Scan for the cell matching the given text and deliver its (X, Y) coordinate at center. 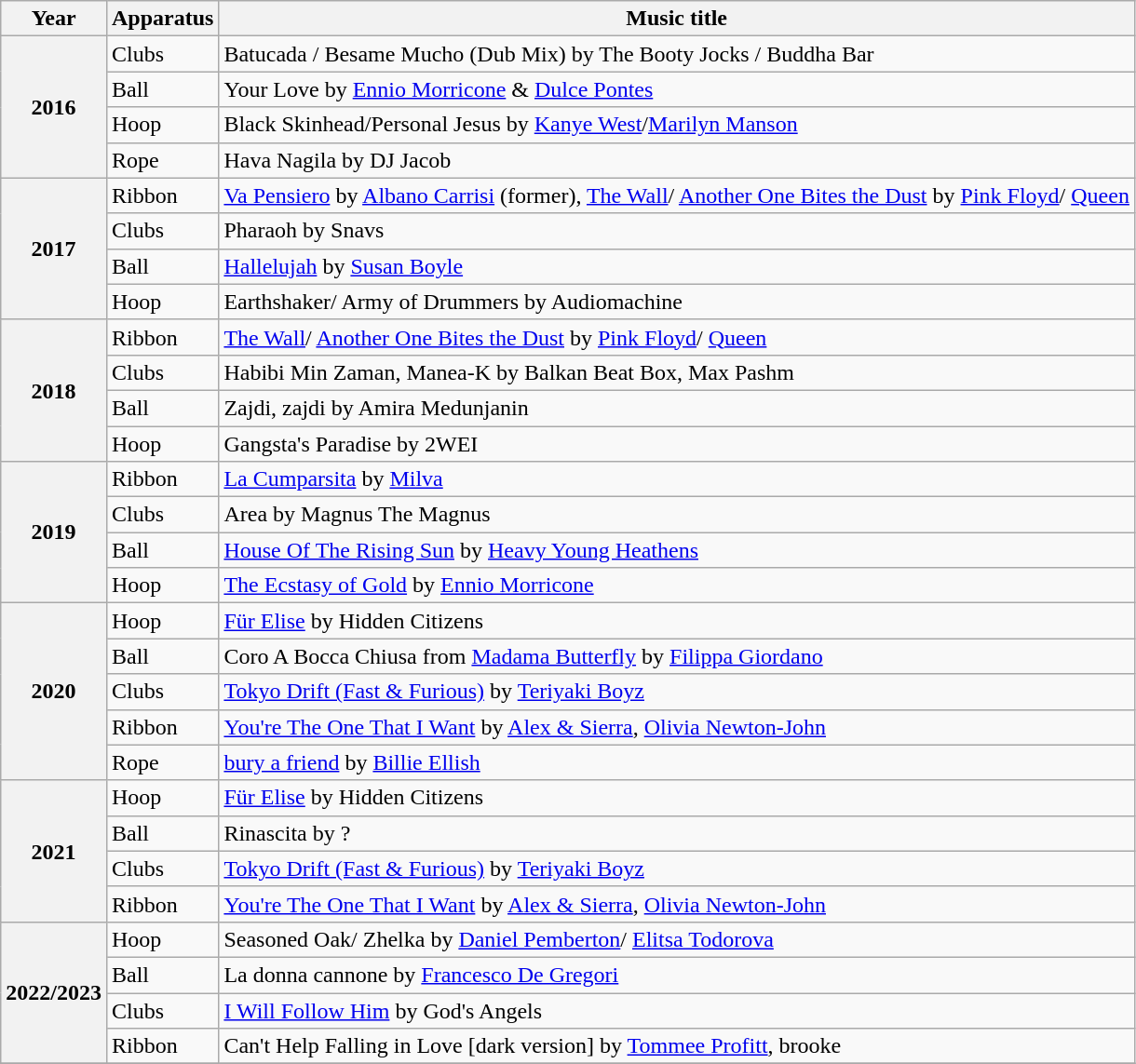
Can't Help Falling in Love [dark version] by Tommee Profitt, brooke (677, 1046)
2021 (54, 851)
Habibi Min Zaman, Manea-K by Balkan Beat Box, Max Pashm (677, 372)
Zajdi, zajdi by Amira Medunjanin (677, 408)
Gangsta's Paradise by 2WEI (677, 444)
Rinascita by ? (677, 833)
La Cumparsita by Milva (677, 479)
I Will Follow Him by God's Angels (677, 1010)
Music title (677, 19)
House Of The Rising Sun by Heavy Young Heathens (677, 550)
La donna cannone by Francesco De Gregori (677, 975)
2016 (54, 107)
Pharaoh by Snavs (677, 231)
Apparatus (162, 19)
Year (54, 19)
The Wall/ Another One Bites the Dust by Pink Floyd/ Queen (677, 337)
2022/2023 (54, 992)
2019 (54, 532)
Earthshaker/ Army of Drummers by Audiomachine (677, 302)
2018 (54, 390)
Your Love by Ennio Morricone & Dulce Pontes (677, 89)
Hallelujah by Susan Boyle (677, 266)
Va Pensiero by Albano Carrisi (former), The Wall/ Another One Bites the Dust by Pink Floyd/ Queen (677, 195)
Coro A Bocca Chiusa from Madama Butterfly by Filippa Giordano (677, 656)
Batucada / Besame Mucho (Dub Mix) by The Booty Jocks / Buddha Bar (677, 54)
2020 (54, 692)
Seasoned Oak/ Zhelka by Daniel Pemberton/ Elitsa Todorova (677, 939)
Hava Nagila by DJ Jacob (677, 160)
2017 (54, 249)
bury a friend by Billie Ellish (677, 762)
Black Skinhead/Personal Jesus by Kanye West/Marilyn Manson (677, 125)
The Ecstasy of Gold by Ennio Morricone (677, 586)
Area by Magnus The Magnus (677, 515)
